Capture the cell that displays the provided text and extract its (x, y) central coordinate. 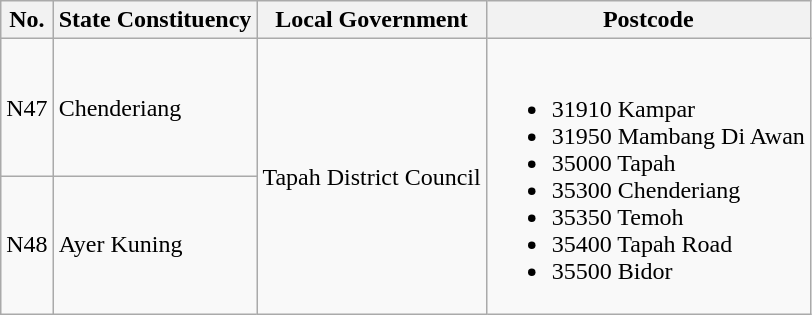
State Constituency (155, 20)
Postcode (648, 20)
N47 (27, 108)
Local Government (372, 20)
Tapah District Council (372, 176)
Chenderiang (155, 108)
Ayer Kuning (155, 245)
No. (27, 20)
31910 Kampar31950 Mambang Di Awan35000 Tapah35300 Chenderiang35350 Temoh35400 Tapah Road35500 Bidor (648, 176)
N48 (27, 245)
